Provide the (X, Y) coordinate of the cell's center where the given text is located.  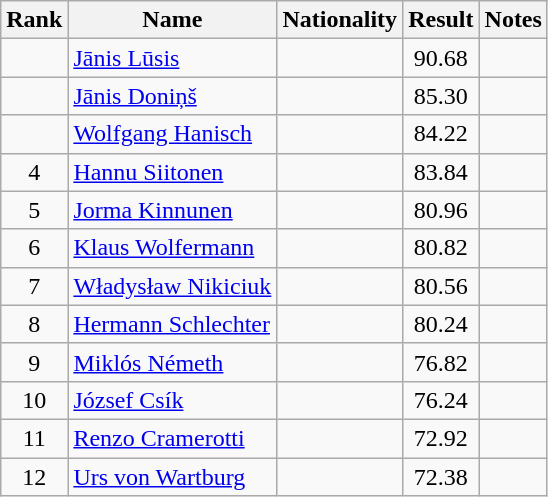
72.38 (441, 477)
85.30 (441, 96)
Jorma Kinnunen (172, 210)
5 (34, 210)
Name (172, 20)
4 (34, 172)
80.56 (441, 286)
8 (34, 324)
10 (34, 400)
Urs von Wartburg (172, 477)
9 (34, 362)
Nationality (340, 20)
11 (34, 438)
80.24 (441, 324)
76.24 (441, 400)
Klaus Wolfermann (172, 248)
Wolfgang Hanisch (172, 134)
Jānis Lūsis (172, 58)
83.84 (441, 172)
Miklós Németh (172, 362)
12 (34, 477)
Renzo Cramerotti (172, 438)
6 (34, 248)
76.82 (441, 362)
József Csík (172, 400)
Result (441, 20)
Hannu Siitonen (172, 172)
Władysław Nikiciuk (172, 286)
Hermann Schlechter (172, 324)
7 (34, 286)
Jānis Doniņš (172, 96)
80.96 (441, 210)
72.92 (441, 438)
84.22 (441, 134)
90.68 (441, 58)
80.82 (441, 248)
Rank (34, 20)
Notes (513, 20)
